Locate the cell with the specified text and output its [X, Y] center coordinate. 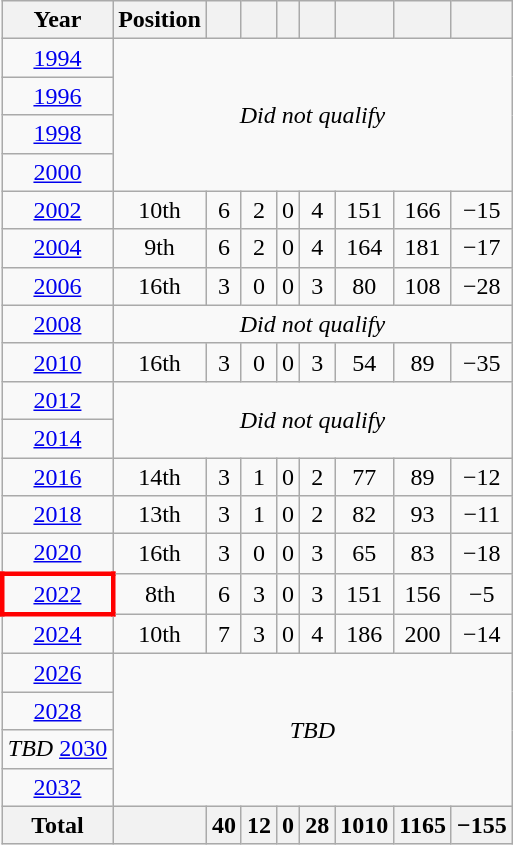
9th [160, 248]
40 [224, 825]
1996 [57, 96]
1010 [364, 825]
2000 [57, 172]
−11 [482, 515]
77 [364, 477]
186 [364, 634]
2028 [57, 711]
Total [57, 825]
108 [423, 286]
2032 [57, 787]
−15 [482, 210]
2024 [57, 634]
2026 [57, 673]
1998 [57, 134]
2008 [57, 324]
93 [423, 515]
2010 [57, 362]
2004 [57, 248]
2020 [57, 554]
80 [364, 286]
181 [423, 248]
2018 [57, 515]
12 [258, 825]
54 [364, 362]
Year [57, 20]
−5 [482, 594]
Position [160, 20]
−18 [482, 554]
83 [423, 554]
14th [160, 477]
82 [364, 515]
1994 [57, 58]
−17 [482, 248]
156 [423, 594]
2002 [57, 210]
−28 [482, 286]
164 [364, 248]
166 [423, 210]
2022 [57, 594]
−35 [482, 362]
28 [318, 825]
7 [224, 634]
−12 [482, 477]
−14 [482, 634]
2016 [57, 477]
13th [160, 515]
1165 [423, 825]
8th [160, 594]
TBD [313, 730]
2012 [57, 400]
TBD 2030 [57, 749]
−155 [482, 825]
2006 [57, 286]
2014 [57, 438]
65 [364, 554]
200 [423, 634]
